Identify which cell holds the provided text, then report its [x, y] central coordinate. 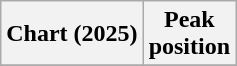
Peakposition [189, 34]
Chart (2025) [72, 34]
